For the text-containing cell, return its midpoint in (X, Y) coordinate format. 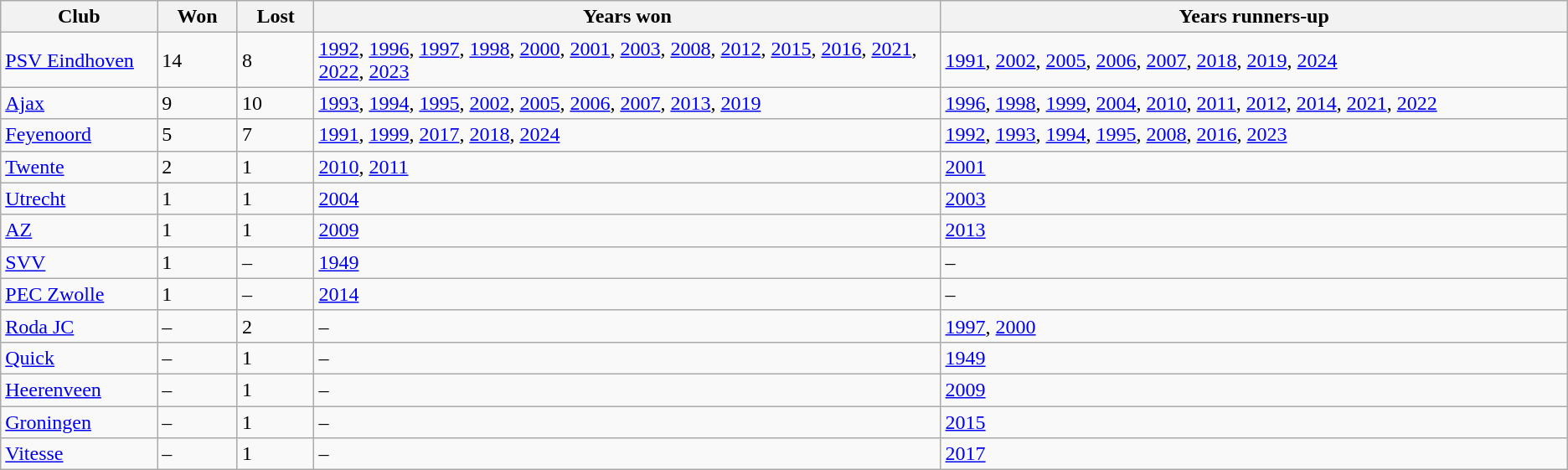
Vitesse (79, 454)
2004 (627, 199)
Club (79, 17)
2013 (1254, 230)
PSV Eindhoven (79, 60)
Twente (79, 167)
Quick (79, 358)
2010, 2011 (627, 167)
1991, 2002, 2005, 2006, 2007, 2018, 2019, 2024 (1254, 60)
5 (198, 135)
14 (198, 60)
Roda JC (79, 326)
2014 (627, 294)
9 (198, 103)
7 (275, 135)
Heerenveen (79, 390)
1991, 1999, 2017, 2018, 2024 (627, 135)
Years won (627, 17)
1993, 1994, 1995, 2002, 2005, 2006, 2007, 2013, 2019 (627, 103)
2003 (1254, 199)
Utrecht (79, 199)
AZ (79, 230)
1992, 1993, 1994, 1995, 2008, 2016, 2023 (1254, 135)
Feyenoord (79, 135)
2017 (1254, 454)
PEC Zwolle (79, 294)
1997, 2000 (1254, 326)
Ajax (79, 103)
SVV (79, 262)
10 (275, 103)
1996, 1998, 1999, 2004, 2010, 2011, 2012, 2014, 2021, 2022 (1254, 103)
2001 (1254, 167)
Years runners-up (1254, 17)
Groningen (79, 421)
2015 (1254, 421)
Lost (275, 17)
Won (198, 17)
1992, 1996, 1997, 1998, 2000, 2001, 2003, 2008, 2012, 2015, 2016, 2021, 2022, 2023 (627, 60)
8 (275, 60)
